Search for the cell housing the specified text and yield its (x, y) center coordinate. 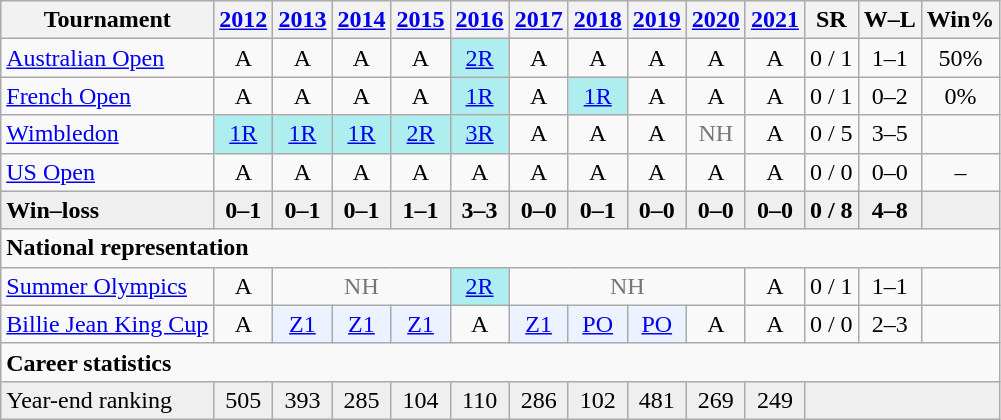
Career statistics (500, 362)
0 / 5 (831, 134)
4–8 (890, 210)
3R (480, 134)
285 (362, 400)
3–5 (890, 134)
National representation (500, 248)
2013 (302, 20)
2015 (420, 20)
393 (302, 400)
249 (774, 400)
2019 (656, 20)
2021 (774, 20)
2017 (538, 20)
104 (420, 400)
110 (480, 400)
Australian Open (108, 58)
Win% (960, 20)
Summer Olympics (108, 286)
269 (716, 400)
– (960, 172)
W–L (890, 20)
0–2 (890, 96)
Win–loss (108, 210)
0% (960, 96)
286 (538, 400)
2012 (244, 20)
Billie Jean King Cup (108, 324)
SR (831, 20)
481 (656, 400)
US Open (108, 172)
2014 (362, 20)
0 / 8 (831, 210)
2–3 (890, 324)
505 (244, 400)
2016 (480, 20)
Wimbledon (108, 134)
Year-end ranking (108, 400)
102 (598, 400)
50% (960, 58)
Tournament (108, 20)
2018 (598, 20)
3–3 (480, 210)
2020 (716, 20)
French Open (108, 96)
